Return the (x, y) coordinate for the center point of the cell that contains the specified text.  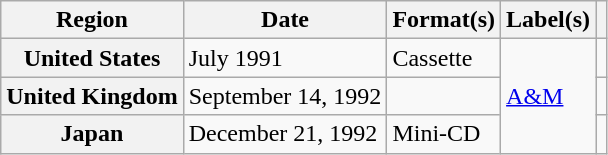
Format(s) (444, 20)
Cassette (444, 58)
Region (92, 20)
September 14, 1992 (285, 96)
Mini-CD (444, 134)
A&M (548, 96)
July 1991 (285, 58)
United Kingdom (92, 96)
Label(s) (548, 20)
United States (92, 58)
December 21, 1992 (285, 134)
Date (285, 20)
Japan (92, 134)
